Provide the [X, Y] coordinate of the cell's center where the given text is located.  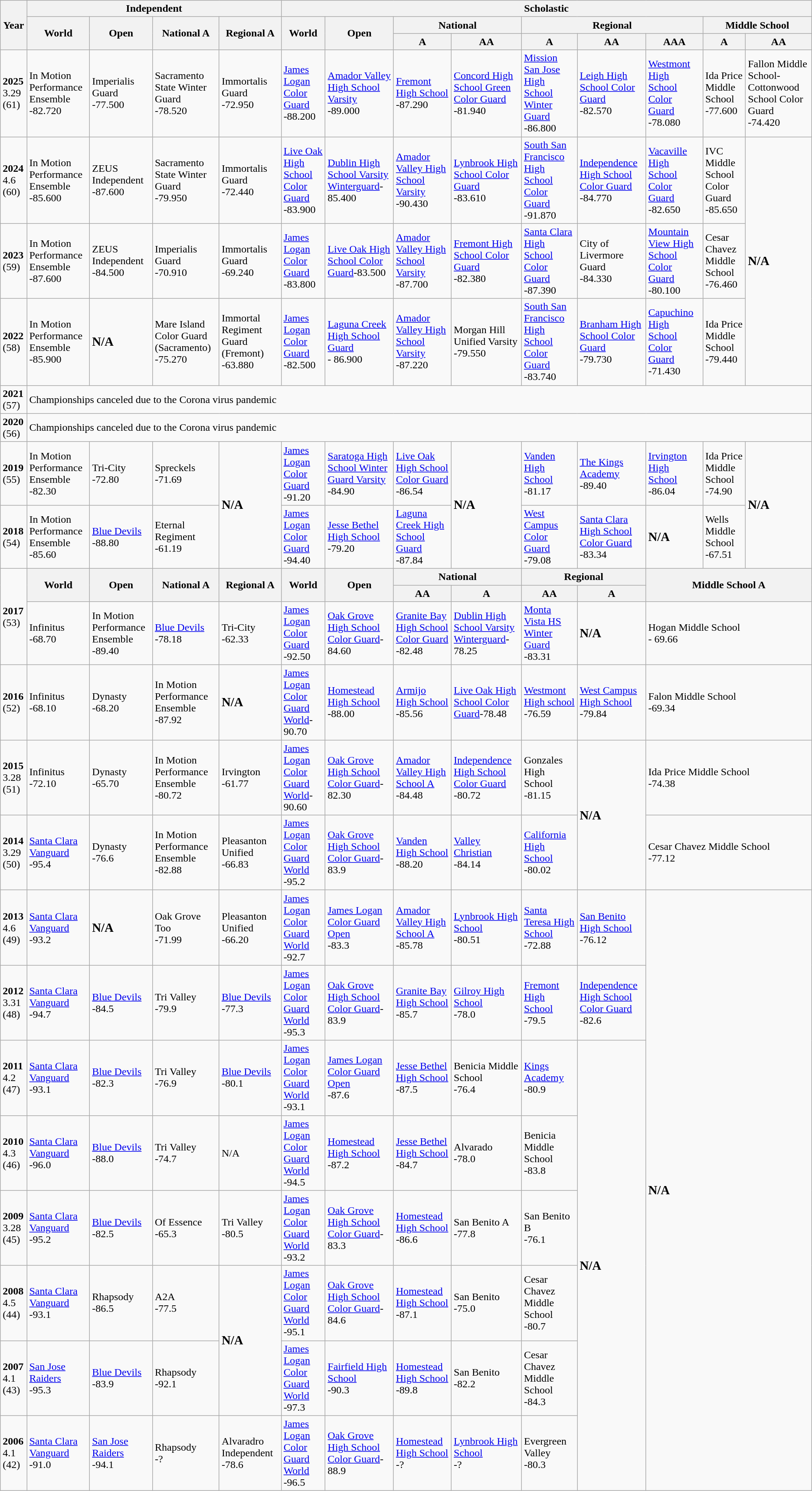
Concord High School Green Color Guard-81.940 [487, 93]
Blue Devils-83.9 [121, 1378]
James Logan Color Guard World-90.70 [303, 703]
ZEUS Independent-84.500 [121, 261]
San Jose Raiders-94.1 [121, 1453]
2023(59) [14, 261]
Valley Christian-84.14 [487, 853]
San Jose Raiders-95.3 [58, 1378]
James Logan Color Guard World-95.3 [303, 1003]
In Motion Performance Ensemble-89.40 [121, 633]
Of Essence-65.3 [186, 1228]
Dublin High School Varsity Winterguard-85.400 [359, 180]
Santa Clara Vanguard-95.2 [58, 1228]
Alvarado-78.0 [487, 1153]
20093.28 (45) [14, 1228]
Dynasty-68.20 [121, 703]
Benicia Middle School-76.4 [487, 1078]
Oak Grove High School Color Guard-82.30 [359, 777]
Immortal Regiment Guard (Fremont)-63.880 [250, 342]
Cesar Chavez Middle School-84.3 [549, 1378]
Blue Devils-88.0 [121, 1153]
Sacramento State Winter Guard-78.520 [186, 93]
20123.31 (48) [14, 1003]
2017(53) [14, 616]
Vanden High School-81.17 [549, 473]
Leigh High School Color Guard-82.570 [612, 93]
20064.1 (42) [14, 1453]
James Logan Color Guard World-90.60 [303, 777]
20074.1 (43) [14, 1378]
2019(55) [14, 473]
A2A-77.5 [186, 1303]
Laguna Creek High School Guard-87.84 [422, 537]
Pleasanton Unified-66.20 [250, 927]
Hogan Middle School- 69.66 [729, 633]
In Motion Performance Ensemble-85.60 [58, 537]
Fremont High School-79.5 [549, 1003]
Ida Price Middle School-77.600 [724, 93]
IVC Middle School Color Guard-85.650 [724, 180]
20104.3 (46) [14, 1153]
California High School-80.02 [549, 853]
Sacramento State Winter Guard-79.950 [186, 180]
Lynbrook High School-80.51 [487, 927]
Dynasty-76.6 [121, 853]
Oak Grove High School Color Guard-83.3 [359, 1228]
Cesar Chavez Middle School-77.12 [729, 853]
San Benito-75.0 [487, 1303]
Ida Price Middle School-74.90 [724, 473]
Amador Valley High School Varsity-89.000 [359, 93]
Alvaradro Independent-78.6 [250, 1453]
Eternal Regiment-61.19 [186, 537]
Independence High School Color Guard-82.6 [612, 1003]
James Logan Color Guard -88.200 [303, 93]
HomesteadHigh School -86.6 [422, 1228]
Tri Valley-79.9 [186, 1003]
Amador Valley High School Varsity-87.700 [422, 261]
2021(57) [14, 399]
Santa Clara Vanguard-94.7 [58, 1003]
In Motion Performance Ensemble-87.600 [58, 261]
Cesar Chavez Middle School-80.7 [549, 1303]
Mountain View High School Color Guard-80.100 [674, 261]
James Logan Color Guard -94.40 [303, 537]
James Logan Color Guard Open-83.3 [359, 927]
Immortalis Guard-72.950 [250, 93]
Ida Price Middle School-79.440 [724, 342]
Monta Vista HS Winter Guard-83.31 [549, 633]
Cesar Chavez Middle School-76.460 [724, 261]
James Logan Color Guard -92.50 [303, 633]
Lynbrook High School-? [487, 1453]
Capuchino High School Color Guard-71.430 [674, 342]
Independent [154, 9]
Live Oak High School Color Guard-86.54 [422, 473]
Fallon Middle School-Cottonwood School Color Guard-74.420 [779, 93]
Imperialis Guard-70.910 [186, 261]
San Benito B-76.1 [549, 1228]
Armijo High School-85.56 [422, 703]
Rhapsody-86.5 [121, 1303]
James Logan Color Guard World-94.5 [303, 1153]
Morgan Hill Unified Varsity-79.550 [487, 342]
Middle School A [729, 585]
In Motion Performance Ensemble-82.720 [58, 93]
In Motion Performance Ensemble-82.30 [58, 473]
20114.2 (47) [14, 1078]
Mare Island Color Guard (Sacramento)-75.270 [186, 342]
Santa Clara Vanguard-93.2 [58, 927]
Infinitus-68.10 [58, 703]
20084.5 (44) [14, 1303]
Santa Clara Vanguard-95.4 [58, 853]
20153.28 (51) [14, 777]
Amador Valley High School Varsity-87.220 [422, 342]
James Logan Color Guard -83.800 [303, 261]
Vacaville High School Color Guard-82.650 [674, 180]
Dublin High School Varsity Winterguard-78.25 [487, 633]
Tri-City-72.80 [121, 473]
Homestead High School-87.2 [359, 1153]
West Campus High School-79.84 [612, 703]
20134.6 (49) [14, 927]
In Motion Performance Ensemble-85.600 [58, 180]
Jesse Bethel High School-79.20 [359, 537]
Homestead High School-87.1 [422, 1303]
Santa Clara High School Color Guard-83.34 [612, 537]
Fairfield High School-90.3 [359, 1378]
James Logan Color Guard World-93.1 [303, 1078]
Tri Valley-74.7 [186, 1153]
Santa Clara Vanguard-96.0 [58, 1153]
James Logan Color Guard World-93.2 [303, 1228]
Santa Clara High School Color Guard-87.390 [549, 261]
Blue Devils-77.3 [250, 1003]
Oak Grove High School Color Guard-88.9 [359, 1453]
The Kings Academy-89.40 [612, 473]
Blue Devils-82.5 [121, 1228]
In Motion Performance Ensemble-82.88 [186, 853]
James Logan Color Guard -82.500 [303, 342]
Tri-City-62.33 [250, 633]
Ida Price Middle School-74.38 [729, 777]
Amador Valley High School A-85.78 [422, 927]
Oak Grove High School Color Guard-84.60 [359, 633]
Homestead High School-89.8 [422, 1378]
Independence High School Color Guard-80.72 [487, 777]
Fremont High School-87.290 [422, 93]
Pleasanton Unified-66.83 [250, 853]
2018(54) [14, 537]
Infinitus-72.10 [58, 777]
Jesse Bethel High School-84.7 [422, 1153]
ZEUS Independent-87.600 [121, 180]
Wells Middle School-67.51 [724, 537]
Dynasty-65.70 [121, 777]
Immortalis Guard-69.240 [250, 261]
Westmont High school-76.59 [549, 703]
Mission San Jose High School Winter Guard-86.800 [549, 93]
Homestead High School-? [422, 1453]
2022(58) [14, 342]
In Motion Performance Ensemble-87.92 [186, 703]
2016(52) [14, 703]
Fremont High School Color Guard-82.380 [487, 261]
20244.6 (60) [14, 180]
Blue Devils-82.3 [121, 1078]
20143.29 (50) [14, 853]
Gonzales High School-81.15 [549, 777]
Oak Grove Too-71.99 [186, 927]
Live Oak High School Color Guard-83.500 [359, 261]
Jesse Bethel High School-87.5 [422, 1078]
James Logan Color Guard Open-87.6 [359, 1078]
Spreckels-71.69 [186, 473]
2020(56) [14, 428]
20253.29 (61) [14, 93]
Live Oak High School Color Guard-78.48 [487, 703]
Immortalis Guard-72.440 [250, 180]
City of Livermore Guard-84.330 [612, 261]
In Motion Performance Ensemble-80.72 [186, 777]
Kings Academy-80.9 [549, 1078]
AAA [674, 42]
Oak Grove High School Color Guard-84.6 [359, 1303]
San Benito-82.2 [487, 1378]
Year [14, 25]
Amador Valley High School Varsity-90.430 [422, 180]
Evergreen Valley-80.3 [549, 1453]
Middle School [757, 25]
San Benito A-77.8 [487, 1228]
Blue Devils-80.1 [250, 1078]
James Logan Color Guard World-95.2 [303, 853]
Branham High School Color Guard-79.730 [612, 342]
Santa Clara Vanguard-91.0 [58, 1453]
Rhapsody-? [186, 1453]
Tri Valley-76.9 [186, 1078]
Amador Valley High School A-84.48 [422, 777]
Westmont High School Color Guard-78.080 [674, 93]
Granite Bay High School Color Guard-82.48 [422, 633]
Santa Teresa High School-72.88 [549, 927]
Homestead High School-88.00 [359, 703]
South San Francisco High School Color Guard-83.740 [549, 342]
Vanden High School-88.20 [422, 853]
West Campus Color Guard-79.08 [549, 537]
James Logan Color Guard World-96.5 [303, 1453]
Gilroy High School-78.0 [487, 1003]
Blue Devils-84.5 [121, 1003]
San Benito High School-76.12 [612, 927]
Saratoga High School Winter Guard Varsity-84.90 [359, 473]
Rhapsody-92.1 [186, 1378]
Independence High School Color Guard-84.770 [612, 180]
Benicia Middle School-83.8 [549, 1153]
Scholastic [547, 9]
Tri Valley -80.5 [250, 1228]
Blue Devils-78.18 [186, 633]
Granite Bay High School-85.7 [422, 1003]
Imperialis Guard-77.500 [121, 93]
Live Oak High School Color Guard-83.900 [303, 180]
In Motion Performance Ensemble-85.900 [58, 342]
Falon Middle School-69.34 [729, 703]
James Logan Color Guard World-95.1 [303, 1303]
Laguna Creek High School Guard- 86.900 [359, 342]
Irvington-61.77 [250, 777]
Irvington High School-86.04 [674, 473]
Lynbrook High School Color Guard-83.610 [487, 180]
James Logan Color Guard World-92.7 [303, 927]
James Logan Color Guard -91.20 [303, 473]
Infinitus-68.70 [58, 633]
James Logan Color Guard World-97.3 [303, 1378]
Blue Devils-88.80 [121, 537]
South San Francisco High School Color Guard-91.870 [549, 180]
